Detect which cell encompasses the target text, then output its [X, Y] center coordinate. 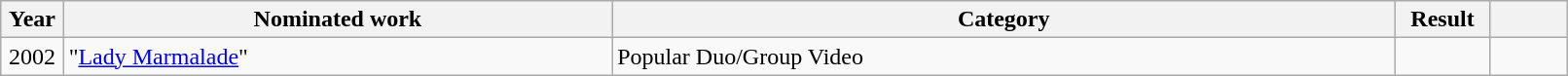
Popular Duo/Group Video [1004, 57]
"Lady Marmalade" [338, 57]
Category [1004, 19]
2002 [32, 57]
Nominated work [338, 19]
Year [32, 19]
Result [1442, 19]
